From the cell containing the given text, extract its center point as (x, y) coordinate. 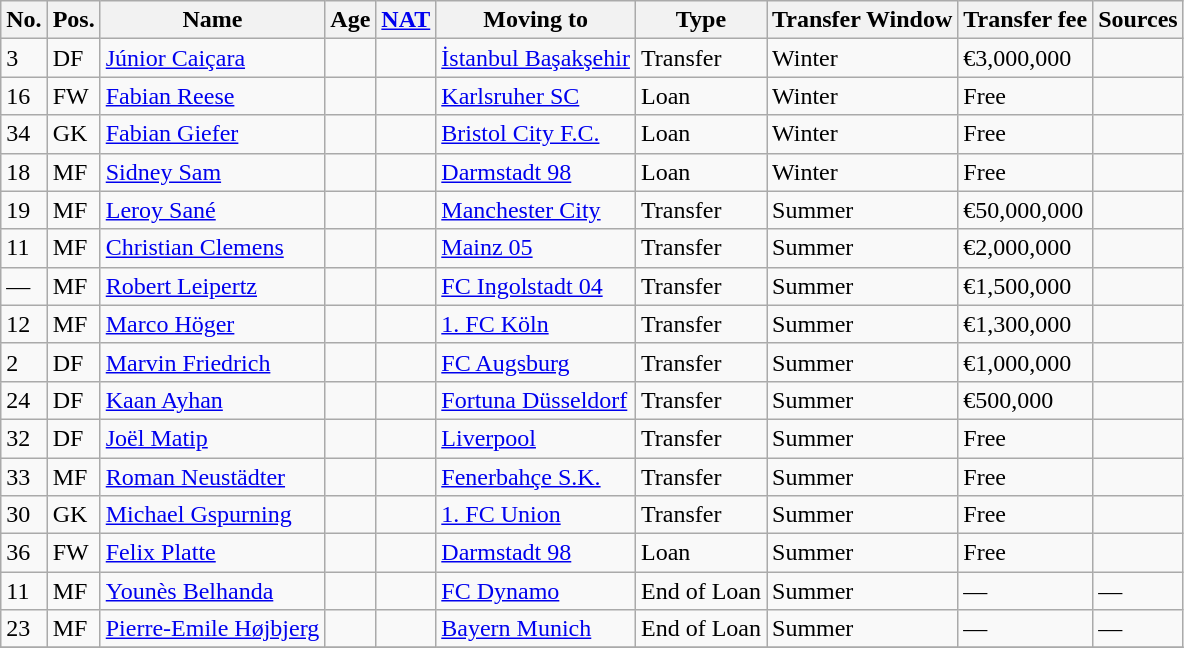
18 (24, 172)
Robert Leipertz (212, 286)
€500,000 (1026, 400)
Sidney Sam (212, 172)
NAT (406, 20)
33 (24, 477)
€1,300,000 (1026, 324)
Pos. (74, 20)
Marvin Friedrich (212, 362)
Fabian Giefer (212, 134)
FC Augsburg (536, 362)
Manchester City (536, 210)
€3,000,000 (1026, 58)
€1,000,000 (1026, 362)
19 (24, 210)
Joël Matip (212, 438)
Name (212, 20)
1. FC Köln (536, 324)
Michael Gspurning (212, 515)
Moving to (536, 20)
Mainz 05 (536, 248)
€1,500,000 (1026, 286)
30 (24, 515)
1. FC Union (536, 515)
Kaan Ayhan (212, 400)
Bayern Munich (536, 629)
34 (24, 134)
Type (700, 20)
Karlsruher SC (536, 96)
FC Dynamo (536, 591)
2 (24, 362)
€2,000,000 (1026, 248)
FC Ingolstadt 04 (536, 286)
Fortuna Düsseldorf (536, 400)
İstanbul Başakşehir (536, 58)
Roman Neustädter (212, 477)
16 (24, 96)
Bristol City F.C. (536, 134)
36 (24, 553)
Age (350, 20)
€50,000,000 (1026, 210)
Christian Clemens (212, 248)
3 (24, 58)
Pierre-Emile Højbjerg (212, 629)
Fabian Reese (212, 96)
24 (24, 400)
Marco Höger (212, 324)
Younès Belhanda (212, 591)
Leroy Sané (212, 210)
No. (24, 20)
Transfer Window (862, 20)
23 (24, 629)
Júnior Caiçara (212, 58)
12 (24, 324)
Fenerbahçe S.K. (536, 477)
Felix Platte (212, 553)
32 (24, 438)
Liverpool (536, 438)
Sources (1138, 20)
Transfer fee (1026, 20)
